Scan for the cell matching the given text and deliver its [X, Y] coordinate at center. 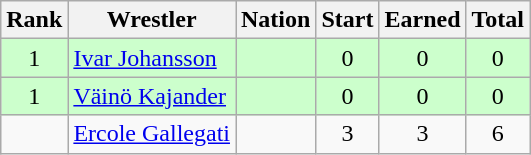
Nation [276, 20]
Väinö Kajander [152, 96]
Earned [422, 20]
Start [348, 20]
Rank [34, 20]
Ivar Johansson [152, 58]
Total [498, 20]
6 [498, 134]
Wrestler [152, 20]
Ercole Gallegati [152, 134]
